Extract the (X, Y) coordinate from the center of the cell holding the provided text.  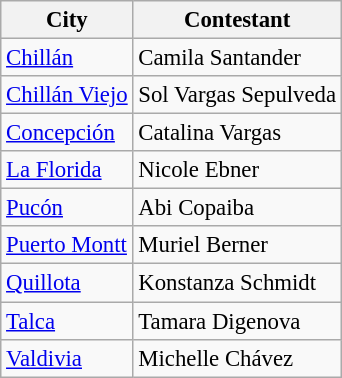
Tamara Digenova (237, 321)
Puerto Montt (67, 245)
Valdivia (67, 358)
Chillán Viejo (67, 95)
Catalina Vargas (237, 133)
Pucón (67, 208)
Contestant (237, 20)
Michelle Chávez (237, 358)
Chillán (67, 58)
Talca (67, 321)
Nicole Ebner (237, 170)
Sol Vargas Sepulveda (237, 95)
Camila Santander (237, 58)
Muriel Berner (237, 245)
Quillota (67, 283)
Concepción (67, 133)
City (67, 20)
Konstanza Schmidt (237, 283)
Abi Copaiba (237, 208)
La Florida (67, 170)
